For the text-containing cell, return its midpoint in [x, y] coordinate format. 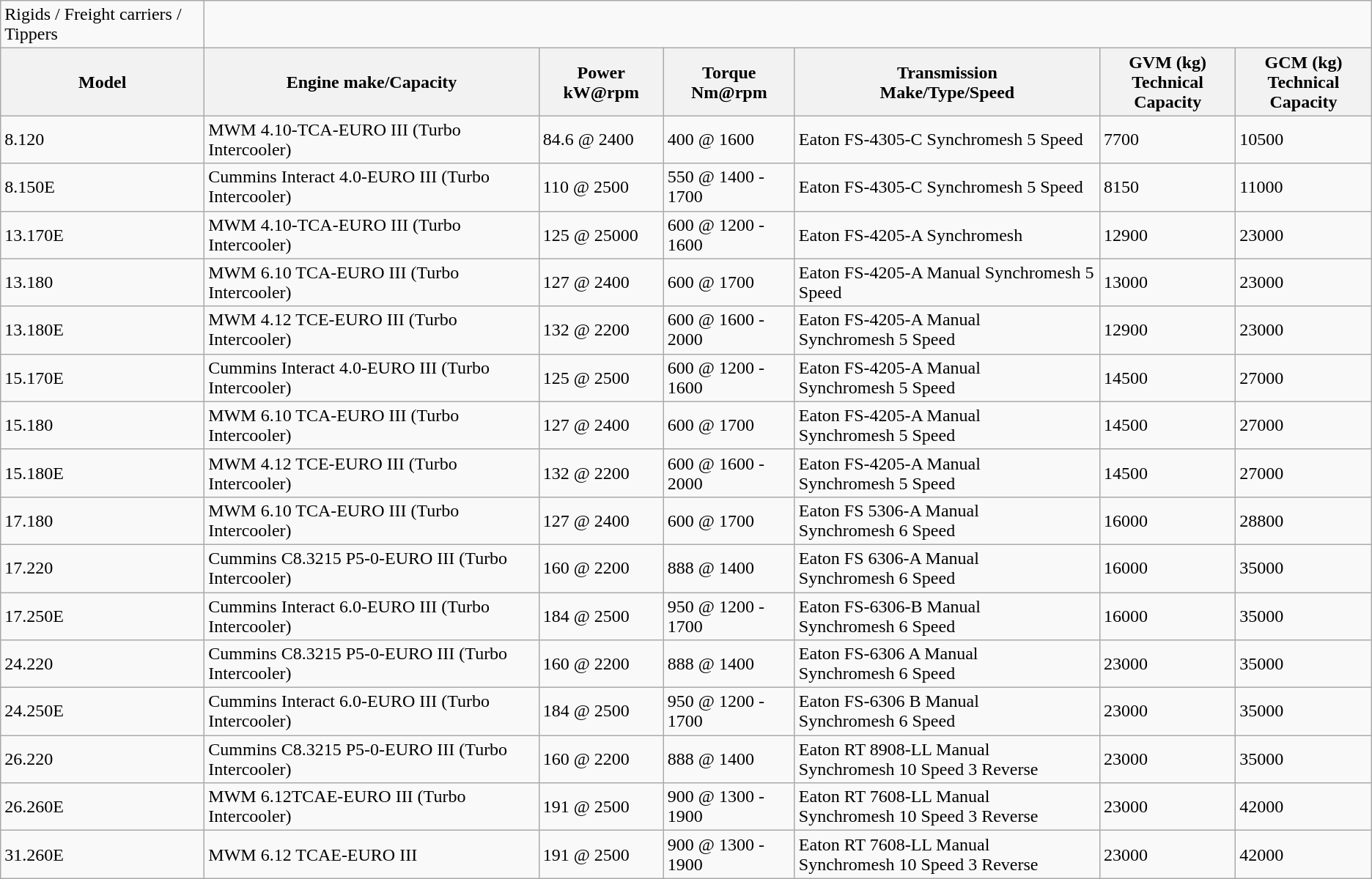
17.180 [103, 520]
17.250E [103, 615]
8.120 [103, 139]
Eaton FS-6306 A ManualSynchromesh 6 Speed [947, 664]
7700 [1167, 139]
110 @ 2500 [601, 188]
24.250E [103, 712]
Eaton FS-4205-A Synchromesh [947, 234]
11000 [1303, 188]
400 @ 1600 [729, 139]
13.170E [103, 234]
Power kW@rpm [601, 82]
Model [103, 82]
26.260E [103, 807]
Rigids / Freight carriers / Tippers [103, 25]
8.150E [103, 188]
Eaton FS-6306 B ManualSynchromesh 6 Speed [947, 712]
10500 [1303, 139]
550 @ 1400 - 1700 [729, 188]
13000 [1167, 283]
125 @ 25000 [601, 234]
GCM (kg)Technical Capacity [1303, 82]
13.180 [103, 283]
Eaton RT 8908-LL ManualSynchromesh 10 Speed 3 Reverse [947, 759]
26.220 [103, 759]
Eaton FS 6306-A ManualSynchromesh 6 Speed [947, 568]
15.180 [103, 425]
Engine make/Capacity [372, 82]
Torque Nm@rpm [729, 82]
Eaton FS 5306-A ManualSynchromesh 6 Speed [947, 520]
24.220 [103, 664]
17.220 [103, 568]
Eaton FS-6306-B ManualSynchromesh 6 Speed [947, 615]
28800 [1303, 520]
TransmissionMake/Type/Speed [947, 82]
84.6 @ 2400 [601, 139]
31.260E [103, 854]
15.170E [103, 378]
GVM (kg)Technical Capacity [1167, 82]
15.180E [103, 473]
125 @ 2500 [601, 378]
MWM 6.12TCAE-EURO III (Turbo Intercooler) [372, 807]
13.180E [103, 330]
8150 [1167, 188]
Eaton FS-4205-A Manual Synchromesh 5 Speed [947, 283]
MWM 6.12 TCAE-EURO III [372, 854]
